Determine the [X, Y] coordinate at the center of the cell enclosing the given text.  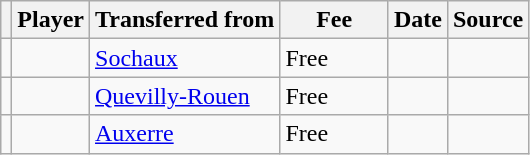
Auxerre [185, 134]
Date [418, 20]
Player [51, 20]
Source [488, 20]
Transferred from [185, 20]
Sochaux [185, 58]
Quevilly-Rouen [185, 96]
Fee [334, 20]
